Scan for the cell matching the given text and deliver its [X, Y] coordinate at center. 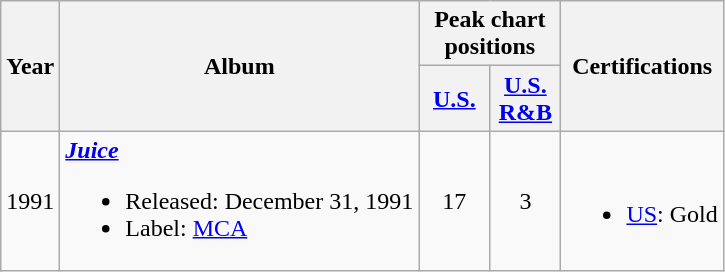
Year [30, 66]
17 [454, 201]
Certifications [642, 66]
Peak chart positions [490, 34]
3 [526, 201]
JuiceReleased: December 31, 1991Label: MCA [240, 201]
Album [240, 66]
1991 [30, 201]
US: Gold [642, 201]
U.S. R&B [526, 98]
U.S. [454, 98]
